Locate the cell with the specified text and output its (x, y) center coordinate. 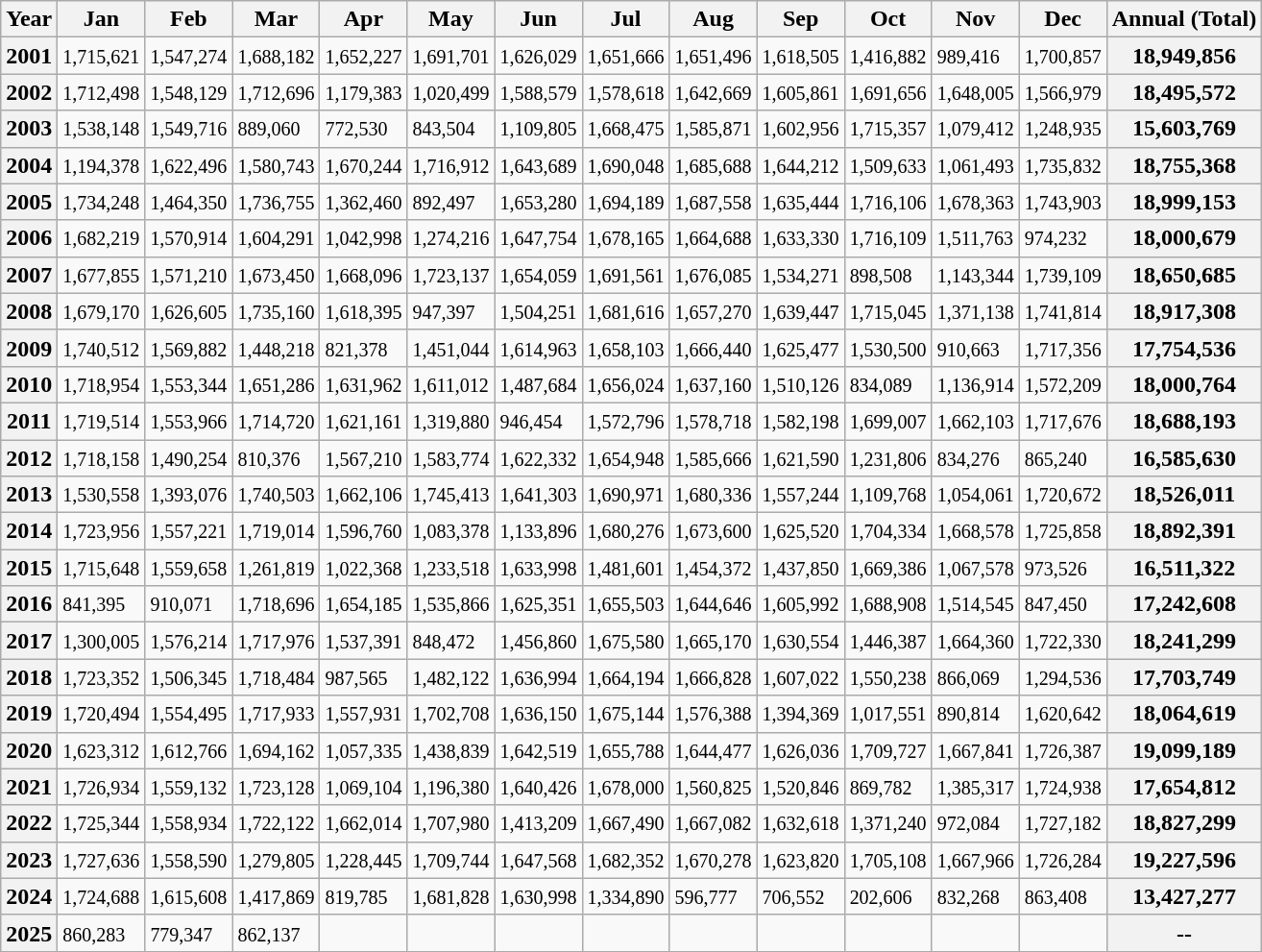
1,576,214 (188, 641)
1,688,908 (887, 604)
1,547,274 (188, 56)
1,694,189 (626, 202)
1,511,763 (976, 238)
1,662,014 (363, 823)
1,712,696 (277, 92)
1,673,600 (713, 531)
2007 (29, 275)
1,677,855 (102, 275)
1,042,998 (363, 238)
772,530 (363, 129)
1,487,684 (538, 384)
1,699,007 (887, 421)
1,654,185 (363, 604)
1,618,505 (801, 56)
1,715,045 (887, 311)
2005 (29, 202)
1,641,303 (538, 495)
890,814 (976, 714)
1,726,387 (1062, 750)
2013 (29, 495)
1,655,788 (626, 750)
18,999,153 (1184, 202)
17,242,608 (1184, 604)
1,196,380 (451, 787)
596,777 (713, 896)
1,709,727 (887, 750)
1,596,760 (363, 531)
May (451, 19)
1,644,646 (713, 604)
Sep (801, 19)
18,688,193 (1184, 421)
1,557,931 (363, 714)
1,294,536 (1062, 677)
1,438,839 (451, 750)
2023 (29, 860)
1,687,558 (713, 202)
1,667,841 (976, 750)
1,688,182 (277, 56)
1,658,103 (626, 348)
1,585,666 (713, 458)
1,647,754 (538, 238)
1,735,160 (277, 311)
1,626,605 (188, 311)
1,481,601 (626, 568)
1,681,616 (626, 311)
Dec (1062, 19)
1,718,696 (277, 604)
17,654,812 (1184, 787)
1,622,496 (188, 165)
1,553,344 (188, 384)
1,715,357 (887, 129)
1,233,518 (451, 568)
1,067,578 (976, 568)
2017 (29, 641)
1,385,317 (976, 787)
860,283 (102, 933)
1,371,240 (887, 823)
2002 (29, 92)
1,682,352 (626, 860)
1,451,044 (451, 348)
1,722,330 (1062, 641)
1,656,024 (626, 384)
18,064,619 (1184, 714)
1,707,980 (451, 823)
1,726,284 (1062, 860)
1,611,012 (451, 384)
1,580,743 (277, 165)
1,228,445 (363, 860)
1,633,998 (538, 568)
1,194,378 (102, 165)
1,691,701 (451, 56)
1,417,869 (277, 896)
2001 (29, 56)
892,497 (451, 202)
1,740,512 (102, 348)
1,719,014 (277, 531)
1,700,857 (1062, 56)
1,572,209 (1062, 384)
1,510,126 (801, 384)
1,570,914 (188, 238)
1,625,351 (538, 604)
947,397 (451, 311)
1,636,150 (538, 714)
1,678,000 (626, 787)
1,588,579 (538, 92)
2016 (29, 604)
1,020,499 (451, 92)
1,109,805 (538, 129)
18,827,299 (1184, 823)
1,446,387 (887, 641)
1,642,669 (713, 92)
1,334,890 (626, 896)
1,670,244 (363, 165)
1,675,144 (626, 714)
2009 (29, 348)
1,621,590 (801, 458)
1,535,866 (451, 604)
869,782 (887, 787)
1,514,545 (976, 604)
1,716,106 (887, 202)
1,371,138 (976, 311)
17,703,749 (1184, 677)
1,691,561 (626, 275)
1,557,221 (188, 531)
1,739,109 (1062, 275)
1,614,963 (538, 348)
Oct (887, 19)
1,727,182 (1062, 823)
1,448,218 (277, 348)
1,630,554 (801, 641)
1,622,332 (538, 458)
1,741,814 (1062, 311)
1,569,882 (188, 348)
2008 (29, 311)
1,704,334 (887, 531)
910,663 (976, 348)
Aug (713, 19)
1,179,383 (363, 92)
1,690,971 (626, 495)
18,650,685 (1184, 275)
1,678,165 (626, 238)
18,755,368 (1184, 165)
1,726,934 (102, 787)
1,626,036 (801, 750)
1,723,128 (277, 787)
1,248,935 (1062, 129)
1,319,880 (451, 421)
1,717,676 (1062, 421)
1,667,966 (976, 860)
2018 (29, 677)
2024 (29, 896)
1,605,861 (801, 92)
1,504,251 (538, 311)
1,651,496 (713, 56)
1,615,608 (188, 896)
1,578,718 (713, 421)
1,109,768 (887, 495)
Feb (188, 19)
1,668,578 (976, 531)
1,723,137 (451, 275)
1,717,356 (1062, 348)
1,664,688 (713, 238)
18,495,572 (1184, 92)
1,662,103 (976, 421)
2025 (29, 933)
16,511,322 (1184, 568)
989,416 (976, 56)
1,694,162 (277, 750)
19,099,189 (1184, 750)
1,745,413 (451, 495)
1,636,994 (538, 677)
848,472 (451, 641)
821,378 (363, 348)
1,702,708 (451, 714)
1,548,129 (188, 92)
1,654,059 (538, 275)
1,057,335 (363, 750)
1,626,029 (538, 56)
1,394,369 (801, 714)
19,227,596 (1184, 860)
Year (29, 19)
2003 (29, 129)
2012 (29, 458)
1,583,774 (451, 458)
2019 (29, 714)
1,362,460 (363, 202)
1,550,238 (887, 677)
1,679,170 (102, 311)
1,506,345 (188, 677)
18,917,308 (1184, 311)
847,450 (1062, 604)
1,664,194 (626, 677)
706,552 (801, 896)
1,612,766 (188, 750)
1,605,992 (801, 604)
1,464,350 (188, 202)
1,437,850 (801, 568)
1,736,755 (277, 202)
1,644,212 (801, 165)
1,719,514 (102, 421)
1,718,954 (102, 384)
1,655,503 (626, 604)
1,666,440 (713, 348)
1,675,580 (626, 641)
1,680,336 (713, 495)
1,743,903 (1062, 202)
810,376 (277, 458)
2011 (29, 421)
1,714,720 (277, 421)
1,720,672 (1062, 495)
1,667,490 (626, 823)
1,623,312 (102, 750)
2015 (29, 568)
841,395 (102, 604)
819,785 (363, 896)
Apr (363, 19)
2022 (29, 823)
1,724,938 (1062, 787)
1,722,122 (277, 823)
1,554,495 (188, 714)
Mar (277, 19)
1,740,503 (277, 495)
1,712,498 (102, 92)
Jan (102, 19)
866,069 (976, 677)
1,630,998 (538, 896)
1,664,360 (976, 641)
1,083,378 (451, 531)
1,632,618 (801, 823)
1,682,219 (102, 238)
-- (1184, 933)
Jun (538, 19)
1,639,447 (801, 311)
898,508 (887, 275)
1,537,391 (363, 641)
1,681,828 (451, 896)
1,279,805 (277, 860)
1,717,976 (277, 641)
1,261,819 (277, 568)
1,716,912 (451, 165)
1,625,477 (801, 348)
779,347 (188, 933)
1,231,806 (887, 458)
1,136,914 (976, 384)
1,680,276 (626, 531)
18,241,299 (1184, 641)
1,716,109 (887, 238)
973,526 (1062, 568)
202,606 (887, 896)
1,633,330 (801, 238)
1,705,108 (887, 860)
1,578,618 (626, 92)
13,427,277 (1184, 896)
1,079,412 (976, 129)
1,643,689 (538, 165)
1,662,106 (363, 495)
987,565 (363, 677)
889,060 (277, 129)
1,676,085 (713, 275)
1,691,656 (887, 92)
1,625,520 (801, 531)
910,071 (188, 604)
15,603,769 (1184, 129)
862,137 (277, 933)
1,620,642 (1062, 714)
1,667,082 (713, 823)
1,133,896 (538, 531)
17,754,536 (1184, 348)
1,718,484 (277, 677)
1,520,846 (801, 787)
1,054,061 (976, 495)
1,560,825 (713, 787)
1,727,636 (102, 860)
1,651,666 (626, 56)
1,673,450 (277, 275)
1,718,158 (102, 458)
16,585,630 (1184, 458)
1,509,633 (887, 165)
834,089 (887, 384)
1,530,558 (102, 495)
1,022,368 (363, 568)
1,559,658 (188, 568)
1,482,122 (451, 677)
1,665,170 (713, 641)
1,670,278 (713, 860)
1,602,956 (801, 129)
18,892,391 (1184, 531)
1,725,858 (1062, 531)
1,534,271 (801, 275)
1,069,104 (363, 787)
1,690,048 (626, 165)
1,607,022 (801, 677)
1,631,962 (363, 384)
1,637,160 (713, 384)
1,566,979 (1062, 92)
1,456,860 (538, 641)
1,723,956 (102, 531)
1,724,688 (102, 896)
1,678,363 (976, 202)
1,454,372 (713, 568)
Nov (976, 19)
2021 (29, 787)
1,734,248 (102, 202)
1,621,161 (363, 421)
1,720,494 (102, 714)
1,651,286 (277, 384)
1,300,005 (102, 641)
1,571,210 (188, 275)
1,572,796 (626, 421)
1,553,966 (188, 421)
1,657,270 (713, 311)
18,949,856 (1184, 56)
1,723,352 (102, 677)
1,559,132 (188, 787)
2004 (29, 165)
1,685,688 (713, 165)
1,652,227 (363, 56)
972,084 (976, 823)
1,668,096 (363, 275)
1,558,934 (188, 823)
1,557,244 (801, 495)
1,709,744 (451, 860)
1,143,344 (976, 275)
1,669,386 (887, 568)
2006 (29, 238)
18,000,764 (1184, 384)
1,647,568 (538, 860)
1,623,820 (801, 860)
1,416,882 (887, 56)
1,648,005 (976, 92)
1,604,291 (277, 238)
843,504 (451, 129)
1,735,832 (1062, 165)
1,576,388 (713, 714)
1,274,216 (451, 238)
1,717,933 (277, 714)
1,530,500 (887, 348)
1,567,210 (363, 458)
974,232 (1062, 238)
18,000,679 (1184, 238)
2014 (29, 531)
1,654,948 (626, 458)
Jul (626, 19)
1,549,716 (188, 129)
1,635,444 (801, 202)
834,276 (976, 458)
1,715,648 (102, 568)
1,582,198 (801, 421)
1,393,076 (188, 495)
946,454 (538, 421)
1,725,344 (102, 823)
1,618,395 (363, 311)
1,644,477 (713, 750)
1,538,148 (102, 129)
1,490,254 (188, 458)
1,640,426 (538, 787)
1,653,280 (538, 202)
1,668,475 (626, 129)
863,408 (1062, 896)
18,526,011 (1184, 495)
2020 (29, 750)
1,017,551 (887, 714)
1,666,828 (713, 677)
865,240 (1062, 458)
832,268 (976, 896)
1,715,621 (102, 56)
1,061,493 (976, 165)
2010 (29, 384)
1,585,871 (713, 129)
1,413,209 (538, 823)
1,558,590 (188, 860)
Annual (Total) (1184, 19)
1,642,519 (538, 750)
